Extract the [x, y] coordinate from the center of the cell holding the provided text.  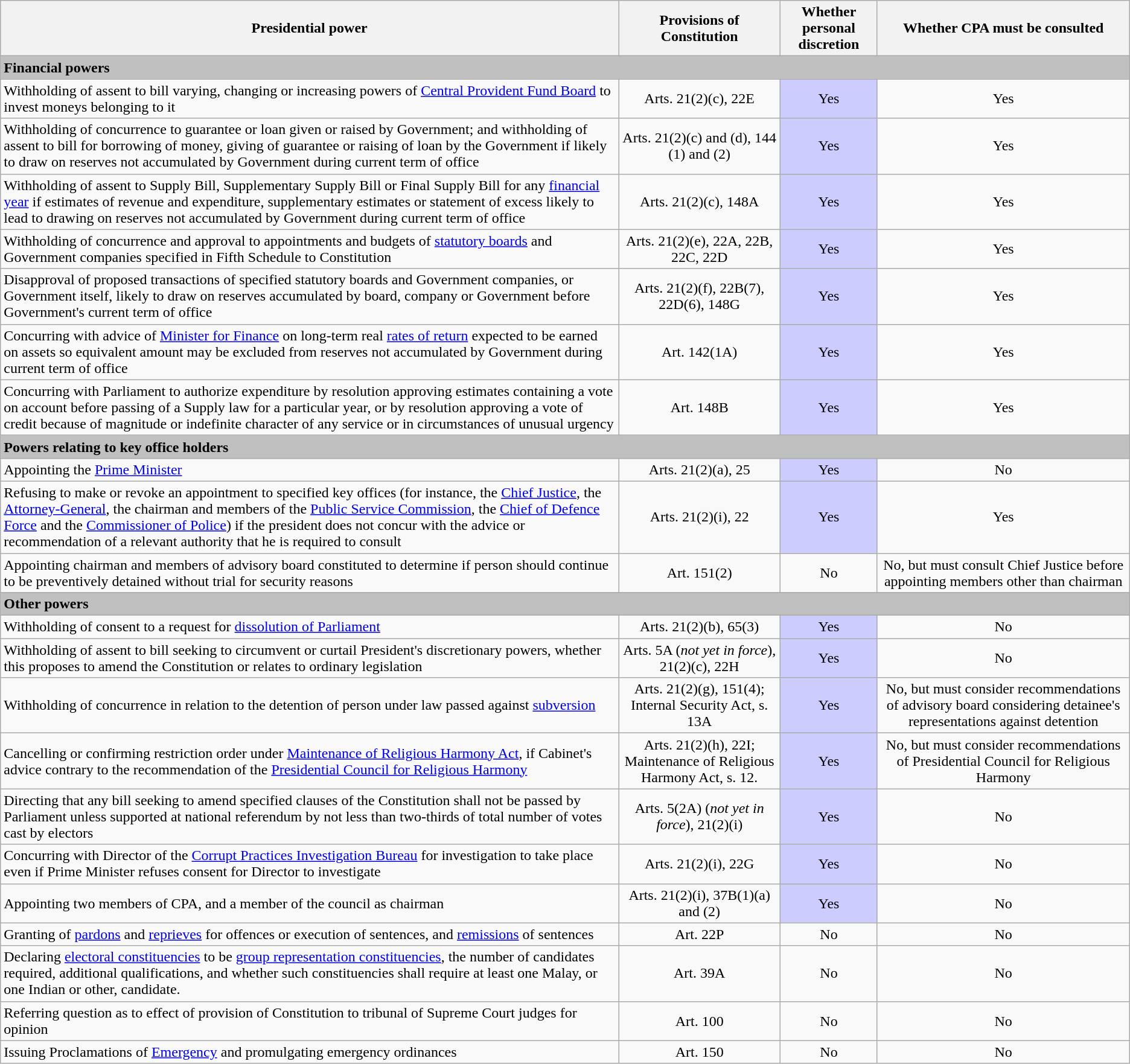
Arts. 21(2)(b), 65(3) [699, 627]
No, but must consider recommendations of advisory board considering detainee's representations against detention [1003, 706]
Arts. 21(2)(g), 151(4); Internal Security Act, s. 13A [699, 706]
Presidential power [310, 28]
Whether personal discretion [829, 28]
Arts. 21(2)(f), 22B(7), 22D(6), 148G [699, 296]
Arts. 21(2)(e), 22A, 22B, 22C, 22D [699, 249]
Art. 142(1A) [699, 352]
Withholding of assent to bill varying, changing or increasing powers of Central Provident Fund Board to invest moneys belonging to it [310, 99]
Arts. 5A (not yet in force), 21(2)(c), 22H [699, 658]
Arts. 21(2)(c) and (d), 144 (1) and (2) [699, 146]
Appointing two members of CPA, and a member of the council as chairman [310, 903]
Whether CPA must be consulted [1003, 28]
Other powers [565, 604]
Art. 100 [699, 1021]
No, but must consult Chief Justice before appointing members other than chairman [1003, 572]
Arts. 21(2)(c), 22E [699, 99]
Provisions of Constitution [699, 28]
Art. 150 [699, 1052]
Referring question as to effect of provision of Constitution to tribunal of Supreme Court judges for opinion [310, 1021]
Arts. 21(2)(h), 22I; Maintenance of Religious Harmony Act, s. 12. [699, 761]
Art. 148B [699, 407]
Financial powers [565, 68]
Art. 151(2) [699, 572]
Art. 22P [699, 934]
No, but must consider recommendations of Presidential Council for Religious Harmony [1003, 761]
Issuing Proclamations of Emergency and promulgating emergency ordinances [310, 1052]
Arts. 21(2)(a), 25 [699, 470]
Arts. 21(2)(i), 37B(1)(a) and (2) [699, 903]
Arts. 5(2A) (not yet in force), 21(2)(i) [699, 817]
Withholding of consent to a request for dissolution of Parliament [310, 627]
Granting of pardons and reprieves for offences or execution of sentences, and remissions of sentences [310, 934]
Withholding of concurrence in relation to the detention of person under law passed against subversion [310, 706]
Arts. 21(2)(i), 22G [699, 864]
Arts. 21(2)(c), 148A [699, 202]
Powers relating to key office holders [565, 447]
Appointing the Prime Minister [310, 470]
Art. 39A [699, 973]
Arts. 21(2)(i), 22 [699, 517]
